Extract the [X, Y] coordinate from the center of the cell holding the provided text.  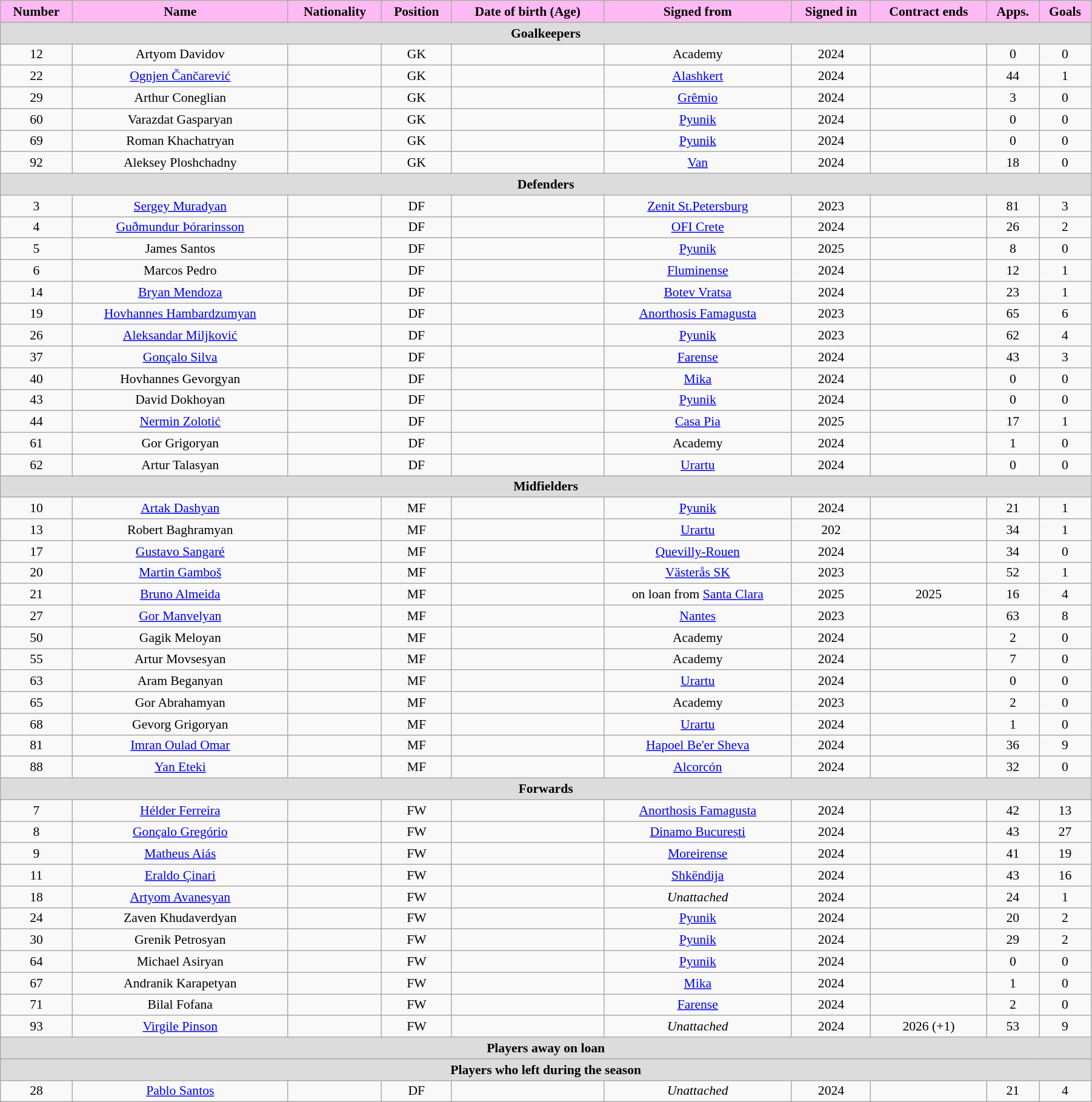
Artur Talasyan [180, 465]
Gor Abrahamyan [180, 703]
Bryan Mendoza [180, 292]
5 [36, 249]
Roman Khachatryan [180, 141]
36 [1013, 746]
on loan from Santa Clara [697, 595]
Matheus Aiás [180, 854]
Apps. [1013, 12]
Zaven Khudaverdyan [180, 918]
Guðmundur Þórarinsson [180, 227]
14 [36, 292]
Nationality [335, 12]
Gonçalo Gregório [180, 832]
Hapoel Be'er Sheva [697, 746]
Shkëndija [697, 875]
22 [36, 76]
30 [36, 940]
Grenik Petrosyan [180, 940]
64 [36, 962]
52 [1013, 573]
202 [831, 530]
Virgile Pinson [180, 1027]
50 [36, 638]
David Dokhoyan [180, 400]
Artyom Avanesyan [180, 897]
Contract ends [928, 12]
Gustavo Sangaré [180, 552]
Gagik Meloyan [180, 638]
42 [1013, 810]
37 [36, 357]
Imran Oulad Omar [180, 746]
Grêmio [697, 98]
Yan Eteki [180, 767]
Artyom Davidov [180, 55]
Hovhannes Hambardzumyan [180, 314]
Gonçalo Silva [180, 357]
Alcorcón [697, 767]
53 [1013, 1027]
Nermin Zolotić [180, 422]
32 [1013, 767]
Signed in [831, 12]
Goals [1065, 12]
41 [1013, 854]
Varazdat Gasparyan [180, 119]
40 [36, 379]
71 [36, 1005]
68 [36, 724]
Van [697, 163]
2026 (+1) [928, 1027]
88 [36, 767]
67 [36, 983]
Västerås SK [697, 573]
Marcos Pedro [180, 271]
Alashkert [697, 76]
Defenders [546, 184]
Zenit St.Petersburg [697, 206]
Botev Vratsa [697, 292]
Bruno Almeida [180, 595]
Players away on loan [546, 1048]
Bilal Fofana [180, 1005]
Position [417, 12]
69 [36, 141]
James Santos [180, 249]
Signed from [697, 12]
Aleksey Ploshchadny [180, 163]
Hélder Ferreira [180, 810]
Quevilly-Rouen [697, 552]
Dinamo București [697, 832]
23 [1013, 292]
Players who left during the season [546, 1070]
OFI Crete [697, 227]
Artur Movsesyan [180, 660]
Name [180, 12]
Pablo Santos [180, 1091]
Number [36, 12]
Midfielders [546, 487]
Fluminense [697, 271]
60 [36, 119]
Robert Baghramyan [180, 530]
Gor Manvelyan [180, 616]
Gevorg Grigoryan [180, 724]
Aram Beganyan [180, 681]
11 [36, 875]
Andranik Karapetyan [180, 983]
Eraldo Çinari [180, 875]
55 [36, 660]
Martin Gamboš [180, 573]
Casa Pia [697, 422]
Goalkeepers [546, 33]
Arthur Coneglian [180, 98]
Sergey Muradyan [180, 206]
Date of birth (Age) [528, 12]
Forwards [546, 789]
Ognjen Čančarević [180, 76]
28 [36, 1091]
92 [36, 163]
93 [36, 1027]
Moreirense [697, 854]
Michael Asiryan [180, 962]
Nantes [697, 616]
Hovhannes Gevorgyan [180, 379]
Aleksandar Miljković [180, 336]
Artak Dashyan [180, 509]
Gor Grigoryan [180, 444]
10 [36, 509]
61 [36, 444]
